Extract the [X, Y] coordinate from the center of the cell holding the provided text.  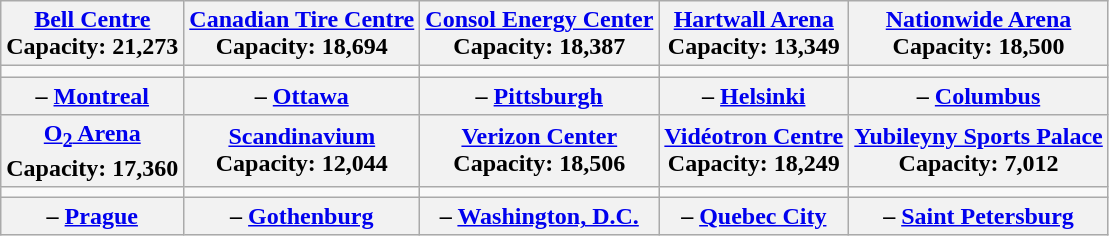
– Montreal [92, 96]
Canadian Tire CentreCapacity: 18,694 [302, 34]
– Ottawa [302, 96]
O2 ArenaCapacity: 17,360 [92, 150]
Vidéotron CentreCapacity: 18,249 [754, 150]
Hartwall ArenaCapacity: 13,349 [754, 34]
– Columbus [979, 96]
Consol Energy CenterCapacity: 18,387 [540, 34]
– Gothenburg [302, 216]
– Helsinki [754, 96]
Nationwide ArenaCapacity: 18,500 [979, 34]
– Prague [92, 216]
Verizon CenterCapacity: 18,506 [540, 150]
– Quebec City [754, 216]
– Washington, D.C. [540, 216]
ScandinaviumCapacity: 12,044 [302, 150]
– Saint Petersburg [979, 216]
Bell CentreCapacity: 21,273 [92, 34]
– Pittsburgh [540, 96]
Yubileyny Sports PalaceCapacity: 7,012 [979, 150]
